Search for the cell housing the specified text and yield its (X, Y) center coordinate. 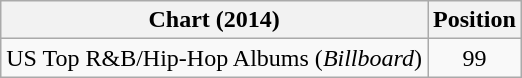
US Top R&B/Hip-Hop Albums (Billboard) (214, 58)
Position (475, 20)
Chart (2014) (214, 20)
99 (475, 58)
